Determine the [x, y] coordinate at the center of the cell enclosing the given text.  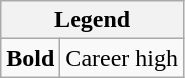
Bold [30, 58]
Legend [92, 20]
Career high [122, 58]
